Determine the (X, Y) coordinate at the center of the cell enclosing the given text.  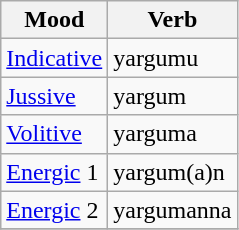
Energic 1 (54, 172)
yargum(a)n (172, 172)
Volitive (54, 134)
yarguma (172, 134)
yargumanna (172, 210)
Mood (54, 20)
yargumu (172, 58)
Energic 2 (54, 210)
yargum (172, 96)
Jussive (54, 96)
Verb (172, 20)
Indicative (54, 58)
